Detect which cell encompasses the target text, then output its [x, y] center coordinate. 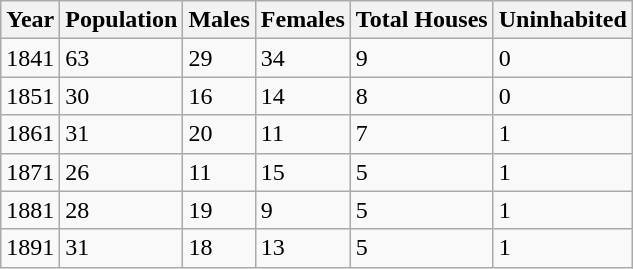
Males [219, 20]
19 [219, 210]
Population [122, 20]
30 [122, 96]
Females [302, 20]
29 [219, 58]
28 [122, 210]
18 [219, 248]
16 [219, 96]
15 [302, 172]
20 [219, 134]
1861 [30, 134]
63 [122, 58]
14 [302, 96]
1881 [30, 210]
Total Houses [422, 20]
1871 [30, 172]
13 [302, 248]
1851 [30, 96]
7 [422, 134]
8 [422, 96]
Uninhabited [562, 20]
1891 [30, 248]
26 [122, 172]
34 [302, 58]
1841 [30, 58]
Year [30, 20]
